Return (x, y) of the center of cell containing provided text 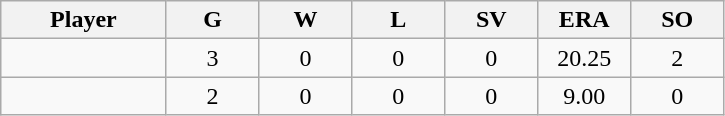
ERA (584, 20)
SO (678, 20)
L (398, 20)
G (212, 20)
3 (212, 58)
W (306, 20)
Player (84, 20)
20.25 (584, 58)
SV (492, 20)
9.00 (584, 96)
